Capture the cell that displays the provided text and extract its [X, Y] central coordinate. 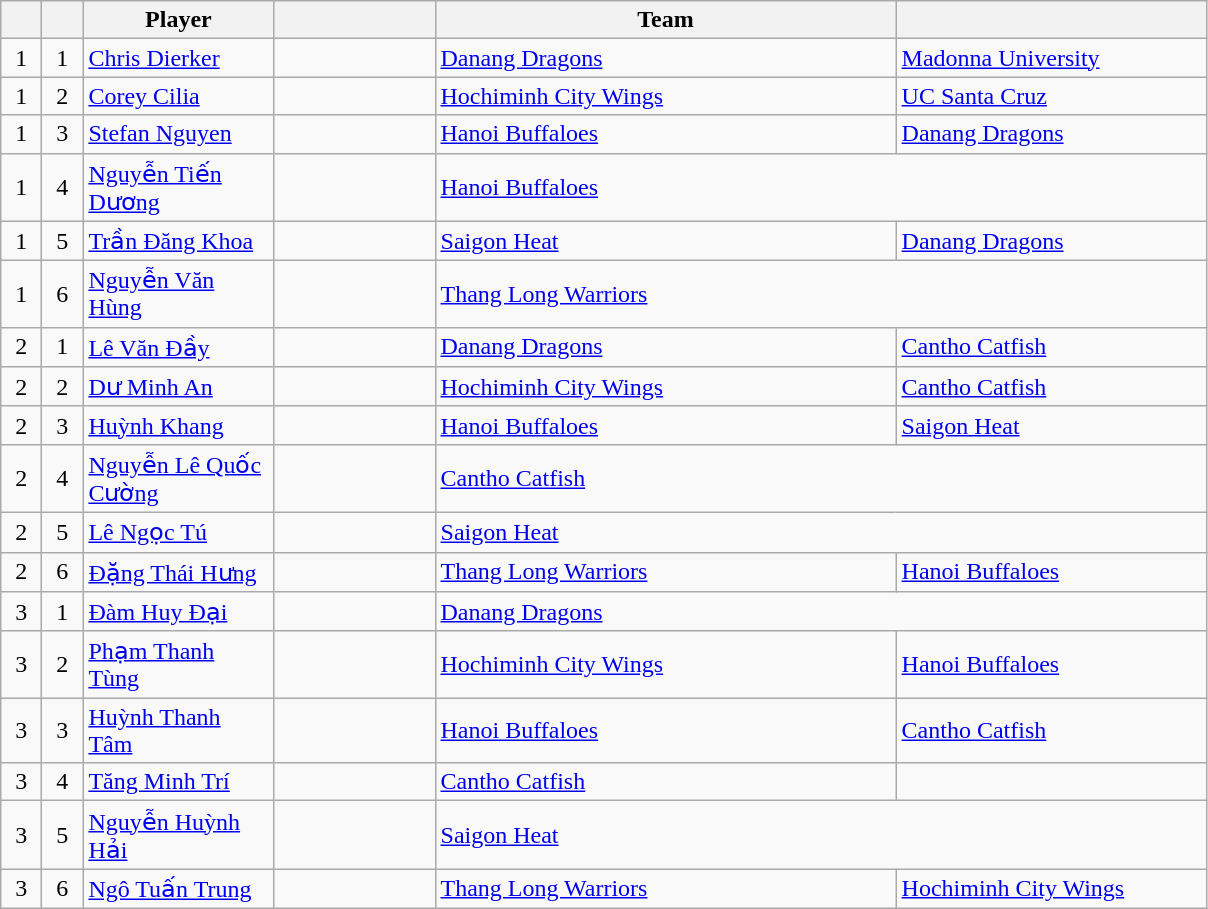
Huỳnh Khang [178, 425]
Madonna University [1052, 58]
Dư Minh An [178, 387]
Nguyễn Tiến Dương [178, 187]
Tăng Minh Trí [178, 782]
Stefan Nguyen [178, 134]
Trần Đăng Khoa [178, 241]
UC Santa Cruz [1052, 96]
Team [666, 20]
Huỳnh Thanh Tâm [178, 730]
Player [178, 20]
Nguyễn Lê Quốc Cường [178, 478]
Đàm Huy Đại [178, 612]
Nguyễn Văn Hùng [178, 294]
Chris Dierker [178, 58]
Đặng Thái Hưng [178, 572]
Nguyễn Huỳnh Hải [178, 835]
Lê Ngọc Tú [178, 532]
Corey Cilia [178, 96]
Ngô Tuấn Trung [178, 889]
Lê Văn Đầy [178, 347]
Phạm Thanh Tùng [178, 664]
